Scan for the cell matching the given text and deliver its (X, Y) coordinate at center. 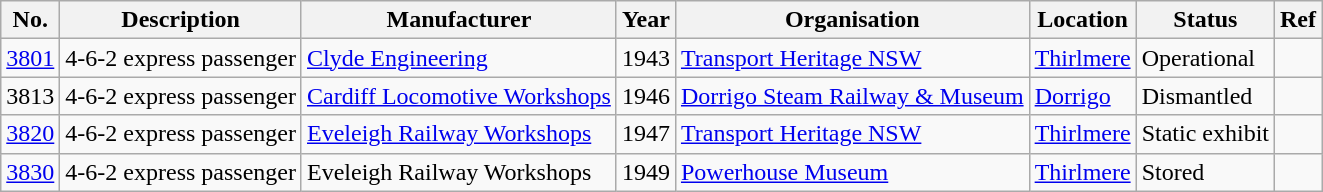
3820 (30, 134)
Ref (1298, 20)
Dorrigo Steam Railway & Museum (852, 96)
Operational (1205, 58)
1947 (646, 134)
Stored (1205, 172)
No. (30, 20)
1949 (646, 172)
3813 (30, 96)
1946 (646, 96)
Clyde Engineering (458, 58)
Cardiff Locomotive Workshops (458, 96)
Status (1205, 20)
Organisation (852, 20)
Year (646, 20)
Dorrigo (1082, 96)
Powerhouse Museum (852, 172)
Description (181, 20)
1943 (646, 58)
Manufacturer (458, 20)
Location (1082, 20)
3830 (30, 172)
Dismantled (1205, 96)
3801 (30, 58)
Static exhibit (1205, 134)
